Capture the cell that displays the provided text and extract its (x, y) central coordinate. 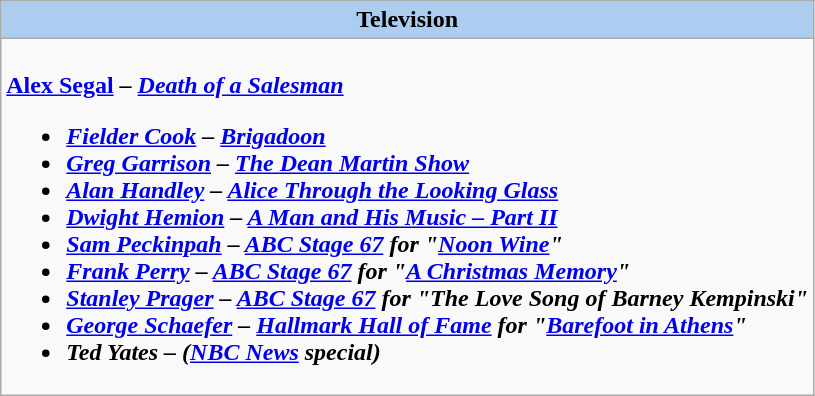
Television (408, 20)
